Extract the (x, y) coordinate from the center of the cell holding the provided text.  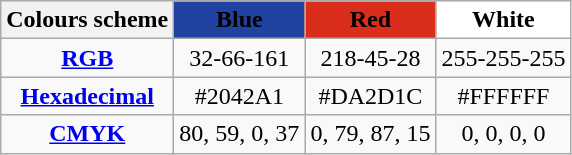
#FFFFFF (504, 96)
Colours scheme (88, 20)
32-66-161 (240, 58)
White (504, 20)
80, 59, 0, 37 (240, 134)
#DA2D1C (370, 96)
Hexadecimal (88, 96)
#2042A1 (240, 96)
Red (370, 20)
Blue (240, 20)
0, 79, 87, 15 (370, 134)
218-45-28 (370, 58)
255-255-255 (504, 58)
0, 0, 0, 0 (504, 134)
CMYK (88, 134)
RGB (88, 58)
